Scan for the cell matching the given text and deliver its [x, y] coordinate at center. 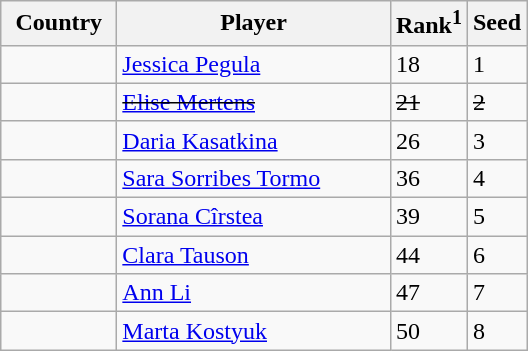
26 [428, 140]
47 [428, 293]
Sorana Cîrstea [254, 217]
50 [428, 331]
Country [59, 24]
44 [428, 255]
36 [428, 178]
Jessica Pegula [254, 64]
Daria Kasatkina [254, 140]
Ann Li [254, 293]
Seed [496, 24]
6 [496, 255]
2 [496, 102]
39 [428, 217]
Rank1 [428, 24]
Elise Mertens [254, 102]
5 [496, 217]
18 [428, 64]
Player [254, 24]
7 [496, 293]
Marta Kostyuk [254, 331]
1 [496, 64]
Sara Sorribes Tormo [254, 178]
Clara Tauson [254, 255]
3 [496, 140]
21 [428, 102]
4 [496, 178]
8 [496, 331]
